Output the [x, y] coordinate of the center of the cell containing the given text.  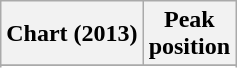
Peakposition [189, 34]
Chart (2013) [72, 34]
